Identify which cell holds the provided text, then report its [X, Y] central coordinate. 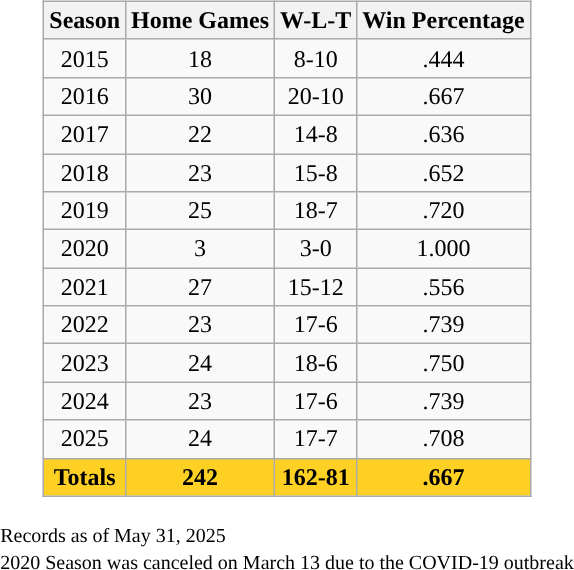
W-L-T [316, 20]
242 [200, 477]
30 [200, 96]
2023 [85, 363]
.556 [444, 287]
Home Games [200, 20]
3-0 [316, 249]
2019 [85, 211]
Season [85, 20]
25 [200, 211]
2022 [85, 325]
2015 [85, 58]
2017 [85, 134]
2020 [85, 249]
22 [200, 134]
Totals [85, 477]
18-7 [316, 211]
.652 [444, 173]
162-81 [316, 477]
3 [200, 249]
18 [200, 58]
15-12 [316, 287]
2016 [85, 96]
2021 [85, 287]
27 [200, 287]
1.000 [444, 249]
15-8 [316, 173]
2024 [85, 401]
.720 [444, 211]
Win Percentage [444, 20]
18-6 [316, 363]
2025 [85, 439]
.444 [444, 58]
.750 [444, 363]
17-7 [316, 439]
14-8 [316, 134]
.708 [444, 439]
8-10 [316, 58]
.636 [444, 134]
20-10 [316, 96]
2018 [85, 173]
